Determine the (x, y) coordinate at the center of the cell enclosing the given text.  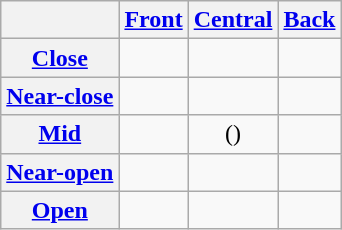
Back (310, 20)
Open (60, 210)
Front (154, 20)
Near-close (60, 96)
() (233, 134)
Mid (60, 134)
Central (233, 20)
Near-open (60, 172)
Close (60, 58)
